Search for the cell housing the specified text and yield its [X, Y] center coordinate. 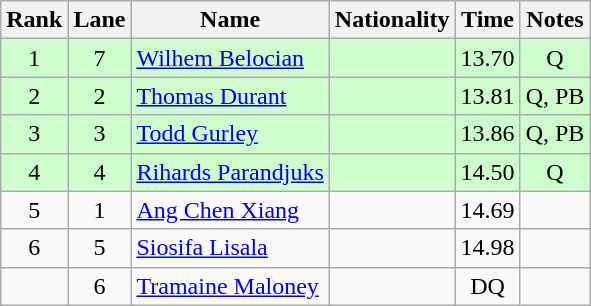
Ang Chen Xiang [230, 210]
DQ [488, 286]
7 [100, 58]
Lane [100, 20]
Siosifa Lisala [230, 248]
Rank [34, 20]
14.98 [488, 248]
Todd Gurley [230, 134]
Time [488, 20]
Thomas Durant [230, 96]
Name [230, 20]
Rihards Parandjuks [230, 172]
13.70 [488, 58]
14.50 [488, 172]
Nationality [392, 20]
Tramaine Maloney [230, 286]
13.81 [488, 96]
Notes [555, 20]
Wilhem Belocian [230, 58]
14.69 [488, 210]
13.86 [488, 134]
